Output the [x, y] coordinate of the center of the cell containing the given text.  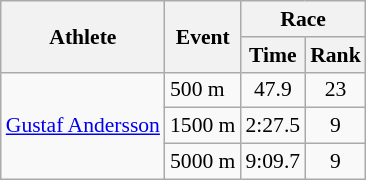
Rank [336, 55]
500 m [202, 90]
Athlete [83, 36]
Event [202, 36]
9:09.7 [272, 162]
Race [302, 19]
47.9 [272, 90]
1500 m [202, 126]
Time [272, 55]
5000 m [202, 162]
23 [336, 90]
Gustaf Andersson [83, 126]
2:27.5 [272, 126]
